Identify which cell holds the provided text, then report its (x, y) central coordinate. 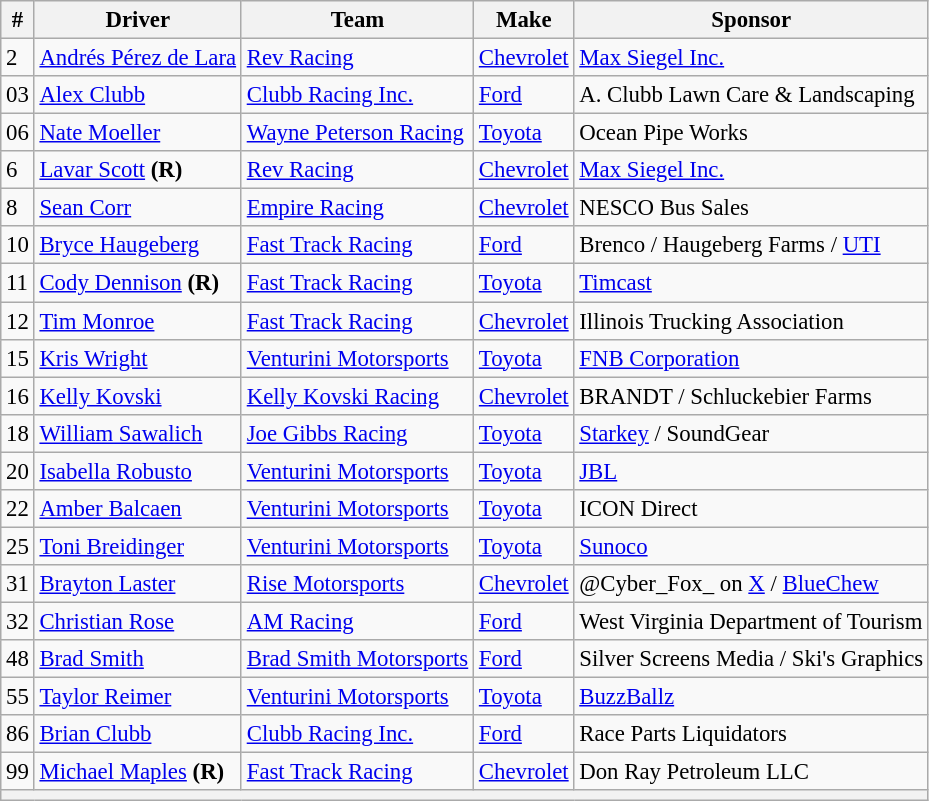
Don Ray Petroleum LLC (751, 772)
20 (18, 471)
Illinois Trucking Association (751, 321)
6 (18, 170)
Silver Screens Media / Ski's Graphics (751, 659)
10 (18, 245)
Driver (138, 20)
Sunoco (751, 546)
22 (18, 509)
Toni Breidinger (138, 546)
Wayne Peterson Racing (357, 133)
Taylor Reimer (138, 697)
NESCO Bus Sales (751, 208)
Brad Smith (138, 659)
15 (18, 358)
Cody Dennison (R) (138, 283)
Isabella Robusto (138, 471)
Starkey / SoundGear (751, 433)
ICON Direct (751, 509)
Kelly Kovski Racing (357, 396)
25 (18, 546)
Lavar Scott (R) (138, 170)
BuzzBallz (751, 697)
Sponsor (751, 20)
Team (357, 20)
Brad Smith Motorsports (357, 659)
86 (18, 734)
Brenco / Haugeberg Farms / UTI (751, 245)
Amber Balcaen (138, 509)
FNB Corporation (751, 358)
Joe Gibbs Racing (357, 433)
Bryce Haugeberg (138, 245)
03 (18, 95)
William Sawalich (138, 433)
Kelly Kovski (138, 396)
11 (18, 283)
Michael Maples (R) (138, 772)
06 (18, 133)
Christian Rose (138, 621)
Kris Wright (138, 358)
Alex Clubb (138, 95)
West Virginia Department of Tourism (751, 621)
Timcast (751, 283)
Ocean Pipe Works (751, 133)
55 (18, 697)
JBL (751, 471)
# (18, 20)
2 (18, 58)
Rise Motorsports (357, 584)
16 (18, 396)
Andrés Pérez de Lara (138, 58)
8 (18, 208)
@Cyber_Fox_ on X / BlueChew (751, 584)
Empire Racing (357, 208)
Sean Corr (138, 208)
AM Racing (357, 621)
Make (524, 20)
Tim Monroe (138, 321)
32 (18, 621)
48 (18, 659)
Brayton Laster (138, 584)
A. Clubb Lawn Care & Landscaping (751, 95)
BRANDT / Schluckebier Farms (751, 396)
99 (18, 772)
Nate Moeller (138, 133)
31 (18, 584)
12 (18, 321)
Brian Clubb (138, 734)
18 (18, 433)
Race Parts Liquidators (751, 734)
